For the text-containing cell, return its midpoint in (X, Y) coordinate format. 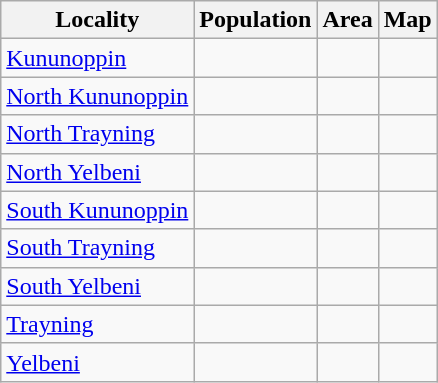
South Trayning (98, 248)
North Kununoppin (98, 96)
Yelbeni (98, 362)
Kununoppin (98, 58)
Locality (98, 20)
Trayning (98, 324)
Map (408, 20)
North Yelbeni (98, 172)
Area (348, 20)
Population (256, 20)
South Yelbeni (98, 286)
South Kununoppin (98, 210)
North Trayning (98, 134)
